Determine the (X, Y) coordinate at the center of the cell enclosing the given text.  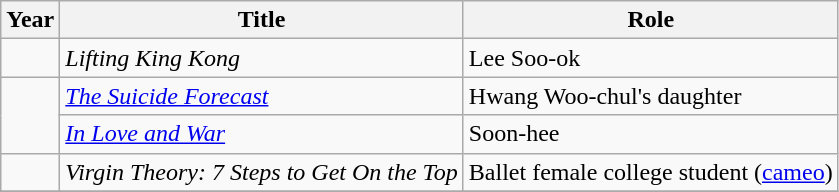
Lee Soo-ok (650, 58)
The Suicide Forecast (262, 96)
Hwang Woo-chul's daughter (650, 96)
Lifting King Kong (262, 58)
Soon-hee (650, 134)
Ballet female college student (cameo) (650, 172)
Virgin Theory: 7 Steps to Get On the Top (262, 172)
In Love and War (262, 134)
Year (30, 20)
Role (650, 20)
Title (262, 20)
